Find where the given text appears and provide that cell's center as [x, y] coordinate. 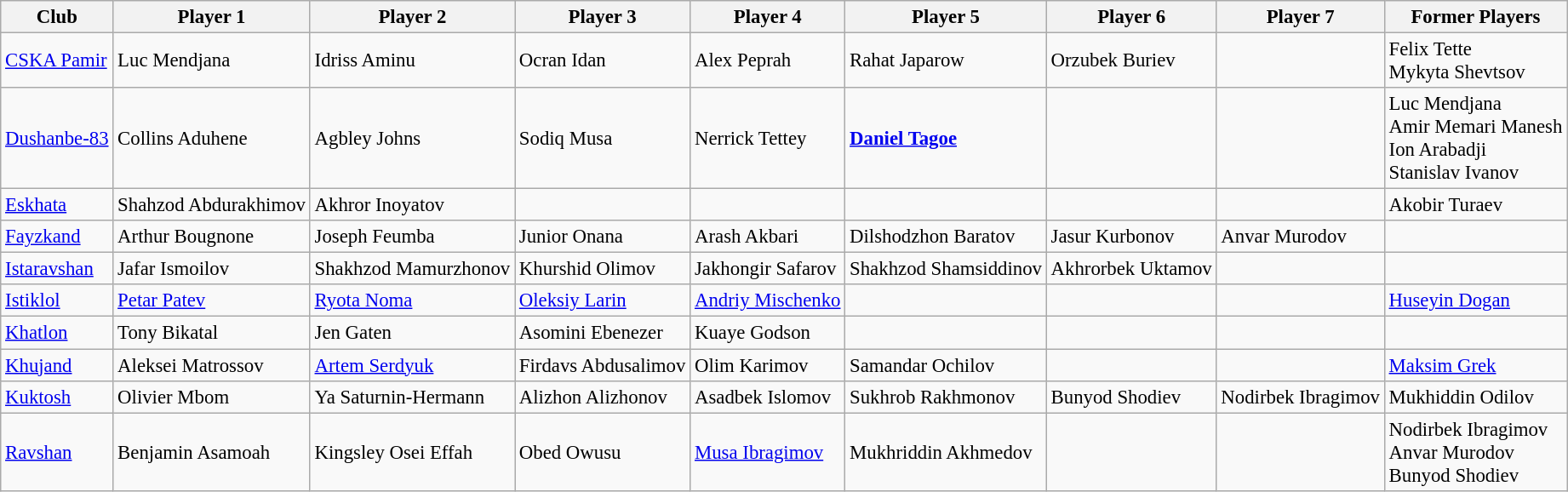
Eskhata [57, 205]
Arthur Bougnone [211, 237]
Player 1 [211, 17]
Nodirbek Ibragimov Anvar Murodov Bunyod Shodiev [1475, 452]
Player 5 [947, 17]
Mukhriddin Akhmedov [947, 452]
Mukhiddin Odilov [1475, 397]
Arash Akbari [768, 237]
Benjamin Asamoah [211, 452]
Club [57, 17]
Anvar Murodov [1301, 237]
Joseph Feumba [412, 237]
Khurshid Olimov [603, 269]
Nodirbek Ibragimov [1301, 397]
Player 4 [768, 17]
Ryota Noma [412, 300]
Player 3 [603, 17]
Samandar Ochilov [947, 365]
Asomini Ebenezer [603, 333]
Khatlon [57, 333]
Aleksei Matrossov [211, 365]
Kuaye Godson [768, 333]
Asadbek Islomov [768, 397]
Olim Karimov [768, 365]
Jakhongir Safarov [768, 269]
Akhror Inoyatov [412, 205]
Istaravshan [57, 269]
Maksim Grek [1475, 365]
Shahzod Abdurakhimov [211, 205]
Firdavs Abdusalimov [603, 365]
Ravshan [57, 452]
Olivier Mbom [211, 397]
Alizhon Alizhonov [603, 397]
Huseyin Dogan [1475, 300]
Istiklol [57, 300]
Obed Owusu [603, 452]
Junior Onana [603, 237]
Artem Serdyuk [412, 365]
Player 6 [1131, 17]
Musa Ibragimov [768, 452]
Alex Peprah [768, 61]
Luc Mendjana [211, 61]
Nerrick Tettey [768, 138]
Dilshodzhon Baratov [947, 237]
Petar Patev [211, 300]
Sodiq Musa [603, 138]
Idriss Aminu [412, 61]
Luc Mendjana Amir Memari Manesh Ion Arabadji Stanislav Ivanov [1475, 138]
Jafar Ismoilov [211, 269]
Andriy Mischenko [768, 300]
Khujand [57, 365]
Kingsley Osei Effah [412, 452]
Akhrorbek Uktamov [1131, 269]
Fayzkand [57, 237]
Agbley Johns [412, 138]
Bunyod Shodiev [1131, 397]
Shakhzod Mamurzhonov [412, 269]
Akobir Turaev [1475, 205]
Jasur Kurbonov [1131, 237]
Player 2 [412, 17]
Ocran Idan [603, 61]
Orzubek Buriev [1131, 61]
Oleksiy Larin [603, 300]
Ya Saturnin-Hermann [412, 397]
Felix Tette Mykyta Shevtsov [1475, 61]
Collins Aduhene [211, 138]
Tony Bikatal [211, 333]
Sukhrob Rakhmonov [947, 397]
Dushanbe-83 [57, 138]
Jen Gaten [412, 333]
Shakhzod Shamsiddinov [947, 269]
Rahat Japarow [947, 61]
Former Players [1475, 17]
Player 7 [1301, 17]
Kuktosh [57, 397]
CSKA Pamir [57, 61]
Daniel Tagoe [947, 138]
